Return (x, y) of the center of cell containing provided text 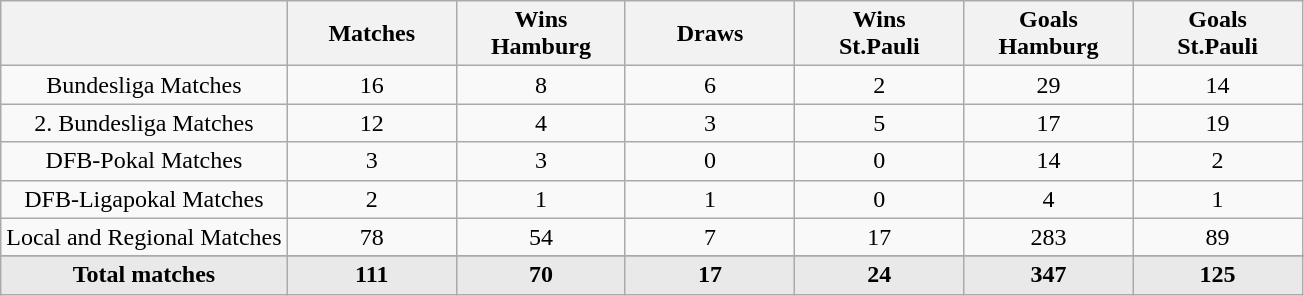
DFB-Pokal Matches (144, 161)
12 (372, 123)
8 (540, 85)
24 (880, 275)
WinsHamburg (540, 34)
Matches (372, 34)
78 (372, 237)
GoalsHamburg (1048, 34)
125 (1218, 275)
89 (1218, 237)
5 (880, 123)
6 (710, 85)
19 (1218, 123)
29 (1048, 85)
16 (372, 85)
WinsSt.Pauli (880, 34)
Bundesliga Matches (144, 85)
Local and Regional Matches (144, 237)
70 (540, 275)
Total matches (144, 275)
GoalsSt.Pauli (1218, 34)
111 (372, 275)
Draws (710, 34)
347 (1048, 275)
7 (710, 237)
2. Bundesliga Matches (144, 123)
283 (1048, 237)
DFB-Ligapokal Matches (144, 199)
54 (540, 237)
